Locate the cell with the specified text and output its [X, Y] center coordinate. 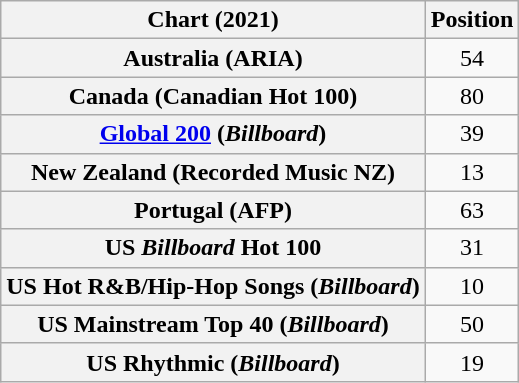
80 [472, 96]
19 [472, 362]
13 [472, 172]
50 [472, 324]
31 [472, 248]
Canada (Canadian Hot 100) [213, 96]
63 [472, 210]
39 [472, 134]
US Rhythmic (Billboard) [213, 362]
US Hot R&B/Hip-Hop Songs (Billboard) [213, 286]
10 [472, 286]
US Billboard Hot 100 [213, 248]
Portugal (AFP) [213, 210]
Chart (2021) [213, 20]
54 [472, 58]
US Mainstream Top 40 (Billboard) [213, 324]
New Zealand (Recorded Music NZ) [213, 172]
Position [472, 20]
Australia (ARIA) [213, 58]
Global 200 (Billboard) [213, 134]
